Determine the (X, Y) coordinate at the center of the cell enclosing the given text.  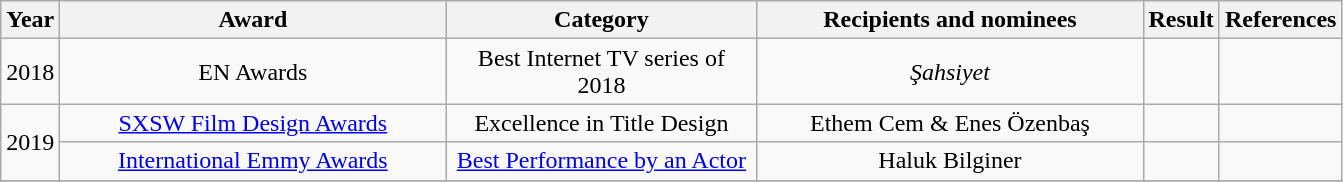
Best Performance by an Actor (602, 161)
SXSW Film Design Awards (253, 123)
EN Awards (253, 72)
Award (253, 20)
Category (602, 20)
Year (30, 20)
Şahsiyet (950, 72)
Haluk Bilginer (950, 161)
Result (1181, 20)
Best Internet TV series of 2018 (602, 72)
Recipients and nominees (950, 20)
Ethem Cem & Enes Özenbaş (950, 123)
References (1280, 20)
International Emmy Awards (253, 161)
Excellence in Title Design (602, 123)
2018 (30, 72)
2019 (30, 142)
